Find where the given text appears and provide that cell's center as [x, y] coordinate. 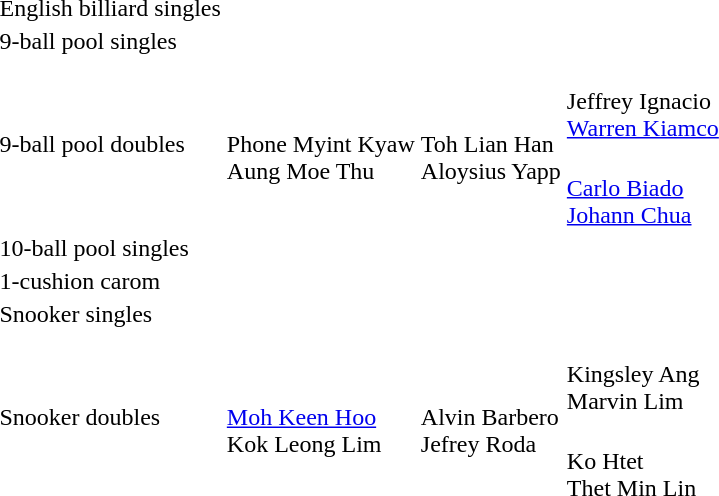
Phone Myint KyawAung Moe Thu [320, 144]
Toh Lian HanAloysius Yapp [490, 144]
